Output the (X, Y) coordinate of the center of the cell containing the given text.  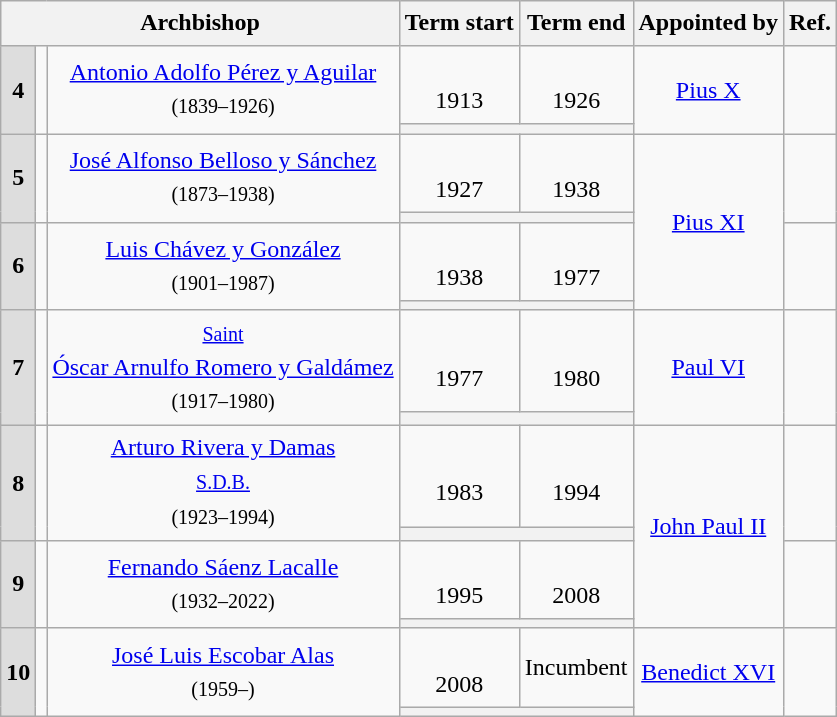
Appointed by (708, 24)
José Alfonso Belloso y Sánchez(1873–1938) (223, 178)
Benedict XVI (708, 672)
John Paul II (708, 526)
Antonio Adolfo Pérez y Aguilar(1839–1926) (223, 89)
Paul VI (708, 368)
Fernando Sáenz Lacalle(1932–2022) (223, 584)
10 (18, 672)
Incumbent (576, 667)
Archbishop (200, 24)
1983 (459, 476)
SaintÓscar Arnulfo Romero y Galdámez(1917–1980) (223, 368)
Luis Chávez y González(1901–1987) (223, 266)
1913 (459, 84)
1927 (459, 173)
Pius X (708, 89)
1994 (576, 476)
José Luis Escobar Alas(1959–) (223, 672)
5 (18, 178)
9 (18, 584)
Term start (459, 24)
8 (18, 482)
1926 (576, 84)
Ref. (810, 24)
7 (18, 368)
Pius XI (708, 222)
1995 (459, 579)
Arturo Rivera y DamasS.D.B.(1923–1994) (223, 482)
6 (18, 266)
Term end (576, 24)
4 (18, 89)
1980 (576, 361)
